Determine the (X, Y) coordinate at the center of the cell enclosing the given text.  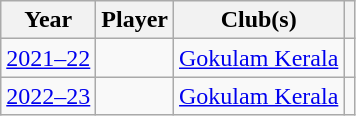
Club(s) (259, 20)
Player (135, 20)
2022–23 (48, 96)
2021–22 (48, 58)
Year (48, 20)
